Scan for the cell matching the given text and deliver its [x, y] coordinate at center. 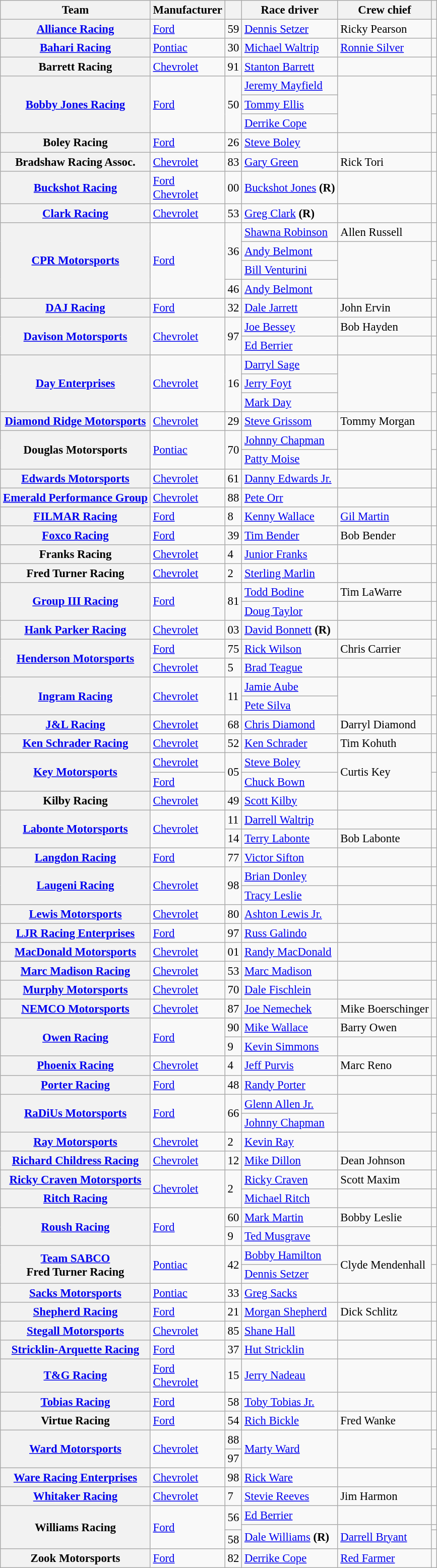
Tim Kohuth [385, 743]
77 [233, 857]
66 [233, 1113]
LJR Racing Enterprises [76, 933]
Jerry Foyt [290, 384]
Bill Venturini [290, 270]
80 [233, 914]
Greg Sacks [290, 1293]
Gil Martin [385, 516]
90 [233, 1028]
Langdon Racing [76, 857]
Stevie Reeves [290, 1496]
Tracy Leslie [290, 895]
Douglas Motorsports [76, 450]
Bobby Leslie [385, 1217]
21 [233, 1312]
83 [233, 162]
Rick Wilson [290, 649]
Rich Bickle [290, 1420]
Steve Grissom [290, 421]
Clark Racing [76, 213]
Ricky Craven [290, 1179]
Ware Racing Enterprises [76, 1477]
14 [233, 838]
Tommy Morgan [385, 421]
Todd Bodine [290, 592]
Jeremy Mayfield [290, 86]
46 [233, 289]
Chuck Bown [290, 782]
Kevin Simmons [290, 1047]
Hut Stricklin [290, 1350]
Williams Racing [76, 1527]
Ronnie Silver [385, 48]
Jerry Nadeau [290, 1376]
Richard Childress Racing [76, 1161]
Lewis Motorsports [76, 914]
Kilby Racing [76, 800]
Tobias Racing [76, 1402]
Darryl Diamond [385, 725]
82 [233, 1558]
Key Motorsports [76, 772]
Dale Williams (R) [290, 1537]
Stegall Motorsports [76, 1331]
Tim Bender [290, 535]
Jamie Aube [290, 687]
Ritch Racing [76, 1199]
Mark Martin [290, 1217]
Group III Racing [76, 602]
Ted Musgrave [290, 1236]
68 [233, 725]
Scott Kilby [290, 800]
Greg Clark (R) [290, 213]
Toby Tobias Jr. [290, 1402]
52 [233, 743]
Davison Motorsports [76, 336]
FILMAR Racing [76, 516]
Victor Sifton [290, 857]
42 [233, 1265]
Marty Ward [290, 1449]
75 [233, 649]
DAJ Racing [76, 308]
Edwards Motorsports [76, 478]
Sacks Motorsports [76, 1293]
Brad Teague [290, 668]
Rick Ware [290, 1477]
Russ Galindo [290, 933]
30 [233, 48]
Ricky Craven Motorsports [76, 1179]
Joe Bessey [290, 327]
Race driver [290, 10]
60 [233, 1217]
David Bonnett (R) [290, 630]
48 [233, 1085]
56 [233, 1518]
32 [233, 308]
36 [233, 251]
Fred Wanke [385, 1420]
01 [233, 952]
Danny Edwards Jr. [290, 478]
03 [233, 630]
91 [233, 67]
J&L Racing [76, 725]
Red Farmer [385, 1558]
Ward Motorsports [76, 1449]
Foxco Racing [76, 535]
Shawna Robinson [290, 232]
Alliance Racing [76, 29]
50 [233, 105]
Virtue Racing [76, 1420]
00 [233, 187]
Rick Tori [385, 162]
Diamond Ridge Motorsports [76, 421]
Randy Porter [290, 1085]
Stricklin-Arquette Racing [76, 1350]
NEMCO Motorsports [76, 1009]
Murphy Motorsports [76, 990]
Darryl Sage [290, 365]
87 [233, 1009]
Darrell Bryant [385, 1537]
Tim LaWarre [385, 592]
MacDonald Motorsports [76, 952]
Dick Schlitz [385, 1312]
T&G Racing [76, 1376]
Fred Turner Racing [76, 573]
Manufacturer [188, 10]
Brian Donley [290, 876]
Boley Racing [76, 143]
Barrett Racing [76, 67]
Phoenix Racing [76, 1066]
Terry Labonte [290, 838]
59 [233, 29]
Michael Ritch [290, 1199]
12 [233, 1161]
Marc Madison Racing [76, 971]
Darrell Waltrip [290, 820]
Marc Reno [385, 1066]
Clyde Mendenhall [385, 1265]
Joe Nemechek [290, 1009]
39 [233, 535]
Stanton Barrett [290, 67]
Michael Waltrip [290, 48]
Ricky Pearson [385, 29]
49 [233, 800]
Day Enterprises [76, 384]
8 [233, 516]
Jeff Purvis [290, 1066]
Crew chief [385, 10]
Kevin Ray [290, 1142]
Franks Racing [76, 554]
Marc Madison [290, 971]
Bob Hayden [385, 327]
16 [233, 384]
37 [233, 1350]
Laugeni Racing [76, 886]
John Ervin [385, 308]
Mike Boerschinger [385, 1009]
Gary Green [290, 162]
Henderson Motorsports [76, 658]
Patty Moise [290, 460]
Morgan Shepherd [290, 1312]
Mark Day [290, 403]
Chris Diamond [290, 725]
Chris Carrier [385, 649]
Tommy Ellis [290, 105]
Roush Racing [76, 1227]
Bob Bender [385, 535]
5 [233, 668]
Allen Russell [385, 232]
Whitaker Racing [76, 1496]
Jim Harmon [385, 1496]
Ashton Lewis Jr. [290, 914]
7 [233, 1496]
Mike Wallace [290, 1028]
RaDiUs Motorsports [76, 1113]
Bobby Jones Racing [76, 105]
Barry Owen [385, 1028]
Bahari Racing [76, 48]
Pete Silva [290, 706]
Ingram Racing [76, 697]
Bob Labonte [385, 838]
Glenn Allen Jr. [290, 1104]
Pete Orr [290, 497]
Buckshot Jones (R) [290, 187]
Ken Schrader Racing [76, 743]
29 [233, 421]
Hank Parker Racing [76, 630]
Shane Hall [290, 1331]
Owen Racing [76, 1037]
Dale Jarrett [290, 308]
Scott Maxim [385, 1179]
CPR Motorsports [76, 260]
Emerald Performance Group [76, 497]
Kenny Wallace [290, 516]
61 [233, 478]
85 [233, 1331]
Junior Franks [290, 554]
Team [76, 10]
05 [233, 772]
81 [233, 602]
Labonte Motorsports [76, 829]
Mike Dillon [290, 1161]
Dale Fischlein [290, 990]
Sterling Marlin [290, 573]
Zook Motorsports [76, 1558]
33 [233, 1293]
54 [233, 1420]
Curtis Key [385, 772]
Randy MacDonald [290, 952]
Doug Taylor [290, 611]
26 [233, 143]
Ray Motorsports [76, 1142]
Bradshaw Racing Assoc. [76, 162]
Bobby Hamilton [290, 1256]
15 [233, 1376]
Porter Racing [76, 1085]
Team SABCOFred Turner Racing [76, 1265]
Buckshot Racing [76, 187]
Shepherd Racing [76, 1312]
Dean Johnson [385, 1161]
Ken Schrader [290, 743]
